Locate the cell with the specified text and output its [x, y] center coordinate. 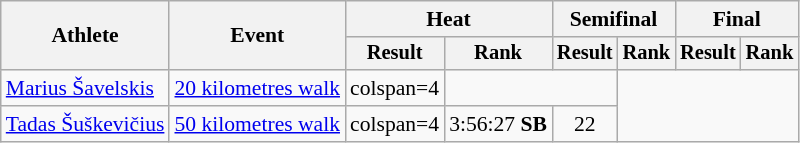
20 kilometres walk [257, 88]
Heat [448, 19]
3:56:27 SB [498, 124]
Event [257, 36]
Tadas Šuškevičius [86, 124]
22 [585, 124]
Athlete [86, 36]
Semifinal [614, 19]
Final [736, 19]
Marius Šavelskis [86, 88]
50 kilometres walk [257, 124]
